Scan for the cell matching the given text and deliver its [X, Y] coordinate at center. 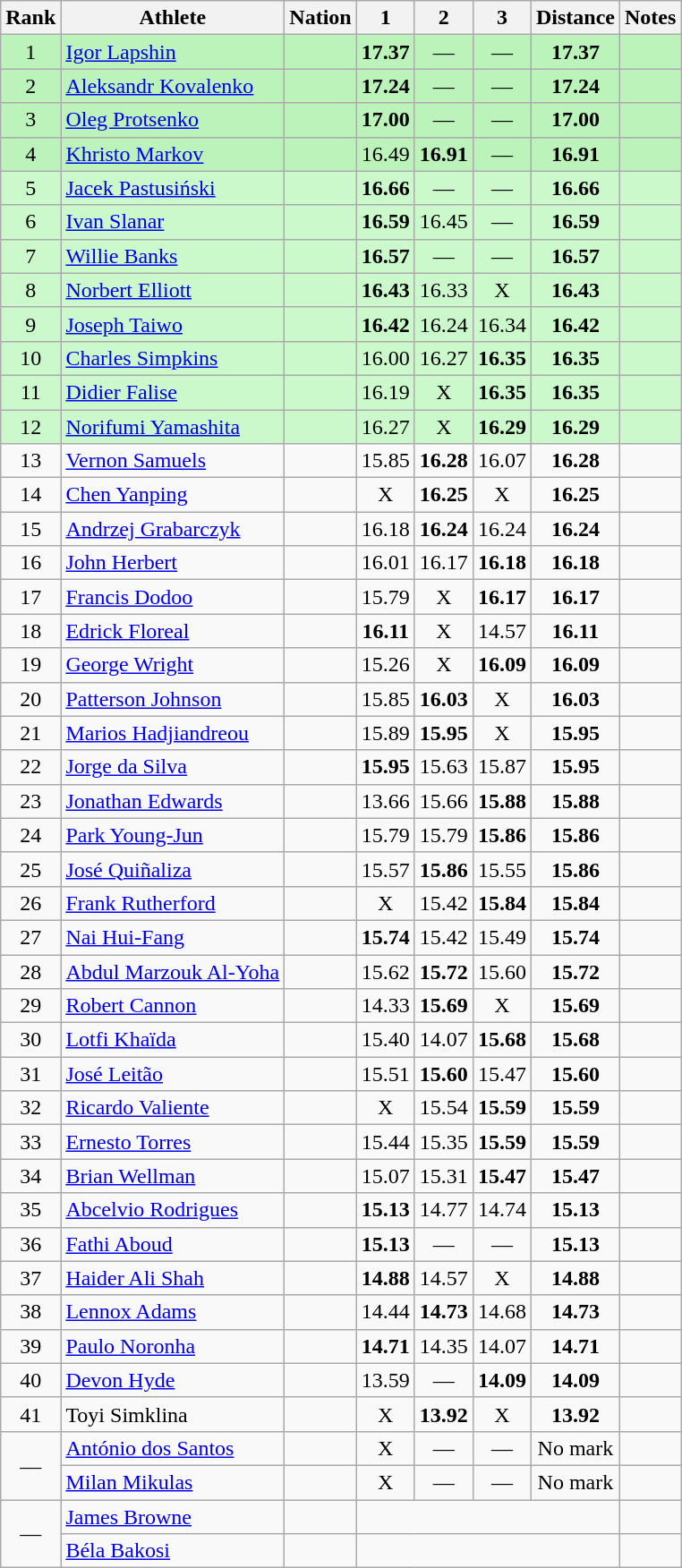
24 [30, 835]
Andrzej Grabarczyk [173, 529]
Robert Cannon [173, 1006]
4 [30, 154]
14 [30, 495]
15.07 [385, 1176]
15.89 [385, 733]
Athlete [173, 18]
18 [30, 631]
41 [30, 1414]
15.55 [501, 869]
35 [30, 1210]
Lotfi Khaïda [173, 1040]
George Wright [173, 665]
Chen Yanping [173, 495]
15.44 [385, 1142]
16.45 [444, 222]
15.31 [444, 1176]
António dos Santos [173, 1448]
José Leitão [173, 1074]
28 [30, 971]
15.35 [444, 1142]
31 [30, 1074]
James Browne [173, 1517]
16.07 [501, 461]
16.01 [385, 563]
John Herbert [173, 563]
6 [30, 222]
36 [30, 1244]
16.49 [385, 154]
Distance [575, 18]
15.62 [385, 971]
15.26 [385, 665]
14.44 [385, 1312]
15.51 [385, 1074]
Edrick Floreal [173, 631]
Milan Mikulas [173, 1482]
Nai Hui-Fang [173, 937]
Norifumi Yamashita [173, 427]
15.40 [385, 1040]
Vernon Samuels [173, 461]
15.63 [444, 767]
José Quiñaliza [173, 869]
Béla Bakosi [173, 1551]
15.66 [444, 801]
Jacek Pastusiński [173, 188]
Patterson Johnson [173, 699]
Oleg Protsenko [173, 120]
Fathi Aboud [173, 1244]
19 [30, 665]
Haider Ali Shah [173, 1278]
11 [30, 392]
Didier Falise [173, 392]
29 [30, 1006]
Ricardo Valiente [173, 1108]
Jonathan Edwards [173, 801]
26 [30, 903]
15.49 [501, 937]
Jorge da Silva [173, 767]
13.66 [385, 801]
Abdul Marzouk Al-Yoha [173, 971]
15 [30, 529]
30 [30, 1040]
14.33 [385, 1006]
15.57 [385, 869]
Khristo Markov [173, 154]
13.59 [385, 1380]
10 [30, 358]
Nation [320, 18]
27 [30, 937]
Lennox Adams [173, 1312]
12 [30, 427]
Willie Banks [173, 256]
Rank [30, 18]
37 [30, 1278]
Toyi Simklina [173, 1414]
34 [30, 1176]
Ernesto Torres [173, 1142]
14.77 [444, 1210]
39 [30, 1346]
7 [30, 256]
33 [30, 1142]
Paulo Noronha [173, 1346]
Park Young-Jun [173, 835]
14.74 [501, 1210]
25 [30, 869]
15.87 [501, 767]
38 [30, 1312]
14.68 [501, 1312]
16.34 [501, 324]
40 [30, 1380]
Frank Rutherford [173, 903]
Notes [650, 18]
15.54 [444, 1108]
21 [30, 733]
20 [30, 699]
23 [30, 801]
Francis Dodoo [173, 597]
Aleksandr Kovalenko [173, 86]
Ivan Slanar [173, 222]
16.00 [385, 358]
Marios Hadjiandreou [173, 733]
Brian Wellman [173, 1176]
9 [30, 324]
Norbert Elliott [173, 290]
17 [30, 597]
Devon Hyde [173, 1380]
16 [30, 563]
13 [30, 461]
32 [30, 1108]
5 [30, 188]
Igor Lapshin [173, 52]
Charles Simpkins [173, 358]
Joseph Taiwo [173, 324]
22 [30, 767]
14.35 [444, 1346]
16.33 [444, 290]
8 [30, 290]
Abcelvio Rodrigues [173, 1210]
16.19 [385, 392]
